Determine the (X, Y) coordinate at the center of the cell enclosing the given text.  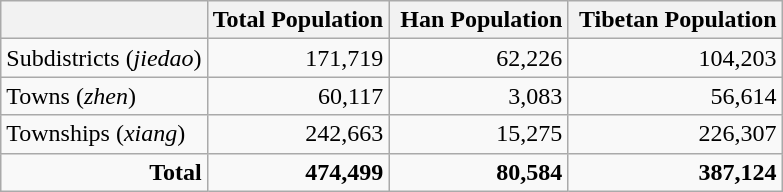
171,719 (298, 58)
62,226 (478, 58)
80,584 (478, 172)
60,117 (298, 96)
242,663 (298, 134)
Han Population (478, 20)
15,275 (478, 134)
3,083 (478, 96)
226,307 (675, 134)
Towns (zhen) (104, 96)
474,499 (298, 172)
Total Population (298, 20)
Subdistricts (jiedao) (104, 58)
Townships (xiang) (104, 134)
Total (104, 172)
387,124 (675, 172)
Tibetan Population (675, 20)
104,203 (675, 58)
56,614 (675, 96)
